Capture the cell that displays the provided text and extract its (X, Y) central coordinate. 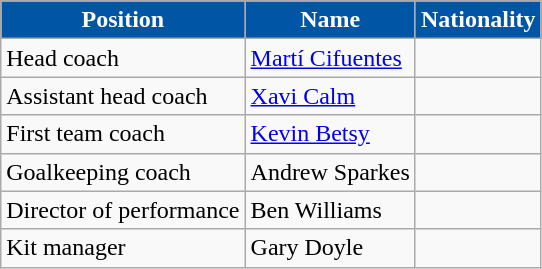
Nationality (478, 20)
Kit manager (123, 248)
First team coach (123, 134)
Martí Cifuentes (330, 58)
Goalkeeping coach (123, 172)
Xavi Calm (330, 96)
Director of performance (123, 210)
Ben Williams (330, 210)
Head coach (123, 58)
Assistant head coach (123, 96)
Position (123, 20)
Name (330, 20)
Kevin Betsy (330, 134)
Andrew Sparkes (330, 172)
Gary Doyle (330, 248)
